Locate the cell with the specified text and output its (X, Y) center coordinate. 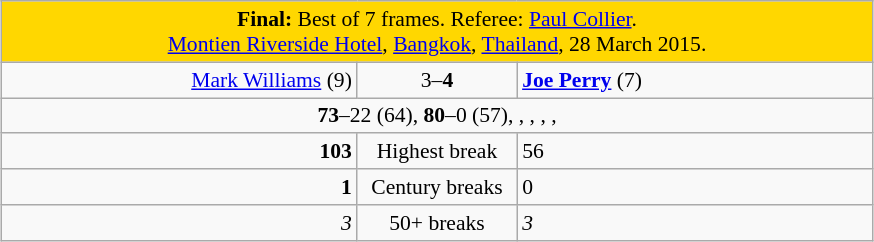
56 (694, 152)
Century breaks (437, 187)
3–4 (437, 80)
103 (180, 152)
Mark Williams (9) (180, 80)
73–22 (64), 80–0 (57), , , , , (437, 116)
50+ breaks (437, 223)
1 (180, 187)
0 (694, 187)
Highest break (437, 152)
Joe Perry (7) (694, 80)
Final: Best of 7 frames. Referee: Paul Collier.Montien Riverside Hotel, Bangkok, Thailand, 28 March 2015. (437, 32)
